Identify which cell holds the provided text, then report its [X, Y] central coordinate. 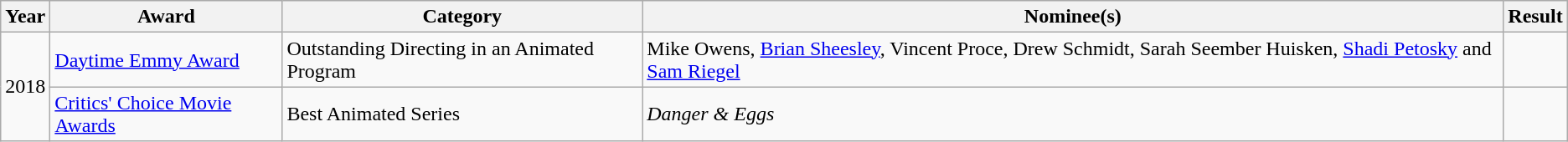
Daytime Emmy Award [166, 60]
Award [166, 17]
Danger & Eggs [1073, 114]
Best Animated Series [462, 114]
2018 [25, 87]
Year [25, 17]
Outstanding Directing in an Animated Program [462, 60]
Nominee(s) [1073, 17]
Category [462, 17]
Mike Owens, Brian Sheesley, Vincent Proce, Drew Schmidt, Sarah Seember Huisken, Shadi Petosky and Sam Riegel [1073, 60]
Critics' Choice Movie Awards [166, 114]
Result [1535, 17]
